Output the (X, Y) coordinate of the center of the cell containing the given text.  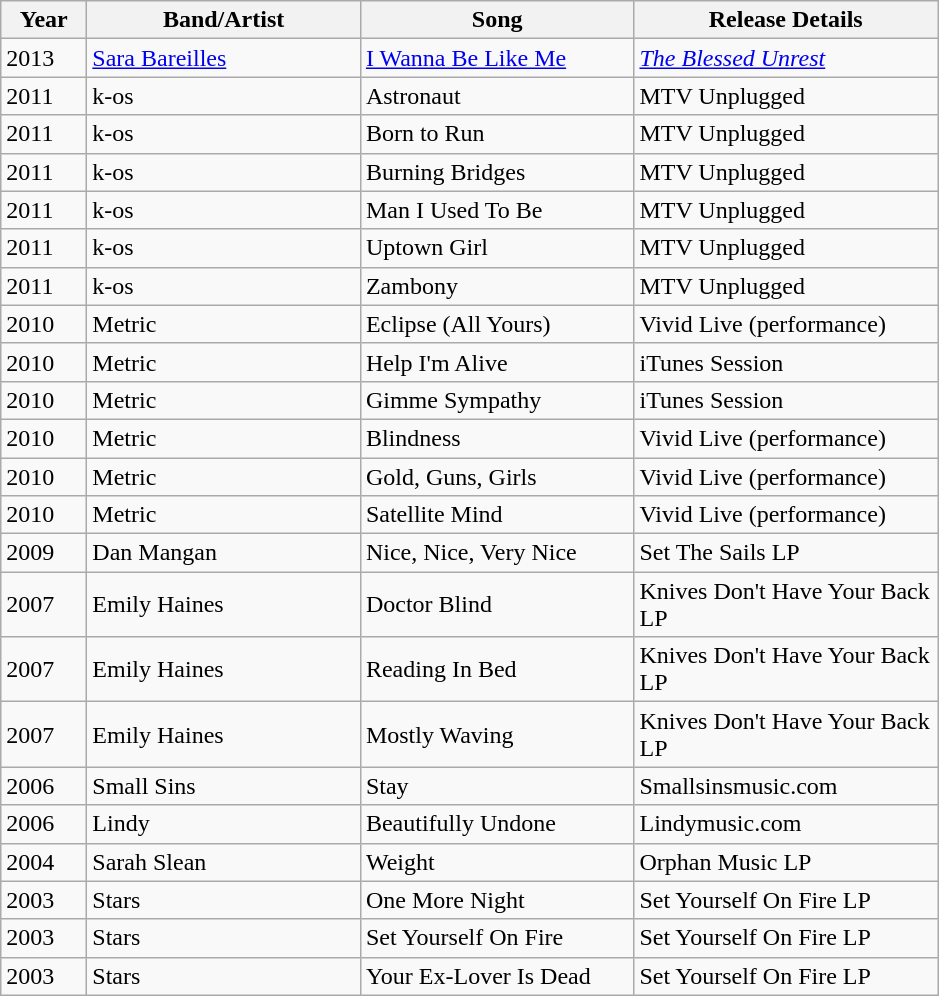
Small Sins (224, 786)
Blindness (497, 438)
2004 (44, 862)
Help I'm Alive (497, 362)
The Blessed Unrest (786, 58)
Beautifully Undone (497, 824)
Dan Mangan (224, 553)
Nice, Nice, Very Nice (497, 553)
One More Night (497, 900)
Astronaut (497, 96)
Orphan Music LP (786, 862)
Set Yourself On Fire (497, 938)
Year (44, 20)
Lindy (224, 824)
I Wanna Be Like Me (497, 58)
Uptown Girl (497, 248)
Born to Run (497, 134)
Sara Bareilles (224, 58)
2013 (44, 58)
Lindymusic.com (786, 824)
Doctor Blind (497, 604)
2009 (44, 553)
Zambony (497, 286)
Gimme Sympathy (497, 400)
Sarah Slean (224, 862)
Your Ex-Lover Is Dead (497, 976)
Song (497, 20)
Band/Artist (224, 20)
Smallsinsmusic.com (786, 786)
Man I Used To Be (497, 210)
Reading In Bed (497, 670)
Release Details (786, 20)
Satellite Mind (497, 515)
Set The Sails LP (786, 553)
Burning Bridges (497, 172)
Eclipse (All Yours) (497, 324)
Mostly Waving (497, 734)
Gold, Guns, Girls (497, 477)
Stay (497, 786)
Weight (497, 862)
